Search for the cell housing the specified text and yield its [X, Y] center coordinate. 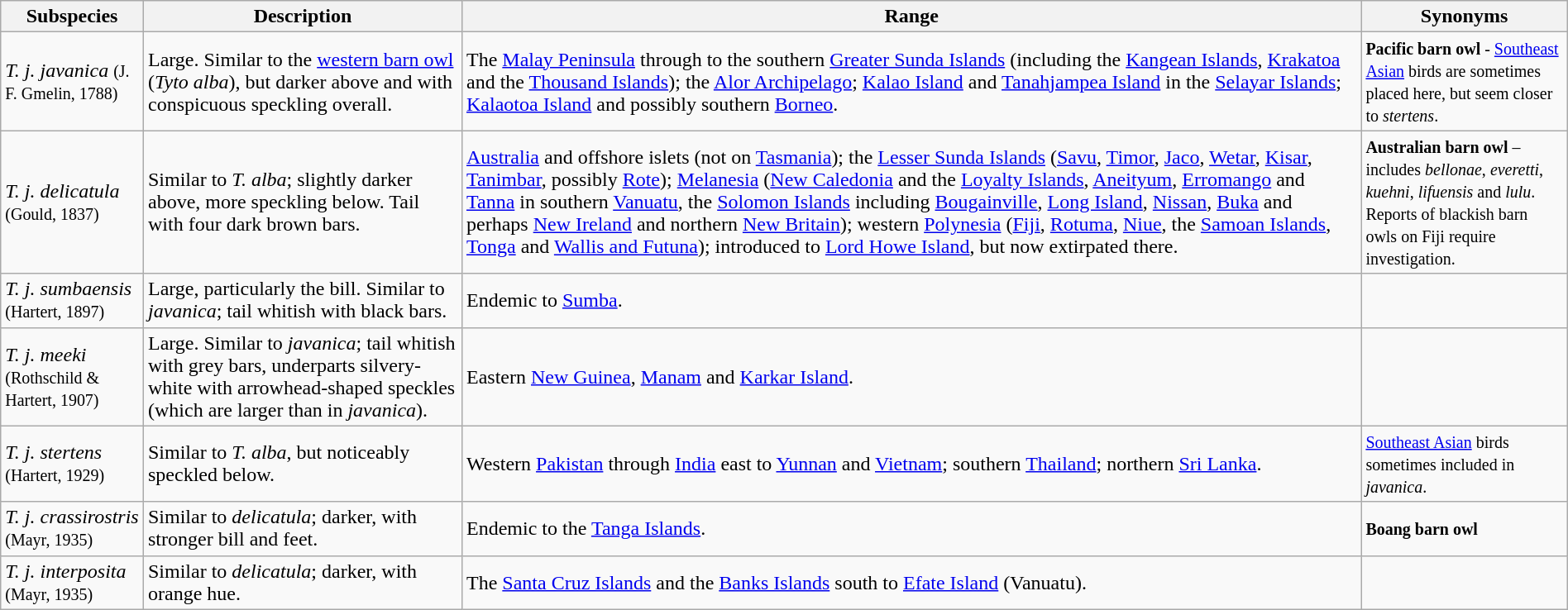
Pacific barn owl - Southeast Asian birds are sometimes placed here, but seem closer to stertens. [1464, 81]
Endemic to Sumba. [911, 301]
Description [303, 17]
Australian barn owl – includes bellonae, everetti, kuehni, lifuensis and lulu.Reports of blackish barn owls on Fiji require investigation. [1464, 202]
The Santa Cruz Islands and the Banks Islands south to Efate Island (Vanuatu). [911, 582]
T. j. interposita (Mayr, 1935) [73, 582]
Similar to T. alba; slightly darker above, more speckling below. Tail with four dark brown bars. [303, 202]
Similar to delicatula; darker, with stronger bill and feet. [303, 529]
T. j. delicatula (Gould, 1837) [73, 202]
Large. Similar to javanica; tail whitish with grey bars, underparts silvery-white with arrowhead-shaped speckles (which are larger than in javanica). [303, 377]
T. j. javanica (J. F. Gmelin, 1788) [73, 81]
Boang barn owl [1464, 529]
Similar to delicatula; darker, with orange hue. [303, 582]
T. j. crassirostris (Mayr, 1935) [73, 529]
Eastern New Guinea, Manam and Karkar Island. [911, 377]
Similar to T. alba, but noticeably speckled below. [303, 464]
Synonyms [1464, 17]
Western Pakistan through India east to Yunnan and Vietnam; southern Thailand; northern Sri Lanka. [911, 464]
Large, particularly the bill. Similar to javanica; tail whitish with black bars. [303, 301]
T. j. meeki (Rothschild & Hartert, 1907) [73, 377]
Large. Similar to the western barn owl (Tyto alba), but darker above and with conspicuous speckling overall. [303, 81]
Endemic to the Tanga Islands. [911, 529]
Range [911, 17]
T. j. stertens (Hartert, 1929) [73, 464]
Southeast Asian birds sometimes included in javanica. [1464, 464]
T. j. sumbaensis (Hartert, 1897) [73, 301]
Subspecies [73, 17]
